Return the (x, y) coordinate for the center point of the cell that contains the specified text.  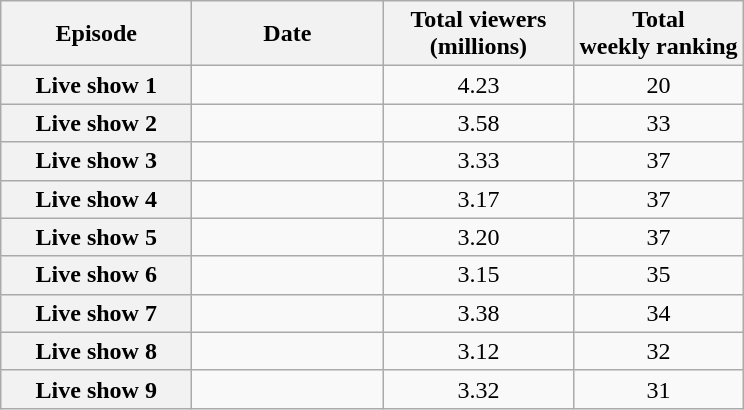
35 (658, 275)
3.15 (478, 275)
31 (658, 389)
Live show 2 (96, 123)
Totalweekly ranking (658, 34)
Live show 3 (96, 161)
Live show 9 (96, 389)
3.20 (478, 237)
Live show 6 (96, 275)
Live show 7 (96, 313)
33 (658, 123)
Episode (96, 34)
Live show 1 (96, 85)
32 (658, 351)
34 (658, 313)
Live show 4 (96, 199)
Total viewers(millions) (478, 34)
3.38 (478, 313)
3.58 (478, 123)
3.32 (478, 389)
4.23 (478, 85)
3.12 (478, 351)
Date (288, 34)
20 (658, 85)
3.17 (478, 199)
Live show 5 (96, 237)
3.33 (478, 161)
Live show 8 (96, 351)
